Find where the given text appears and provide that cell's center as [X, Y] coordinate. 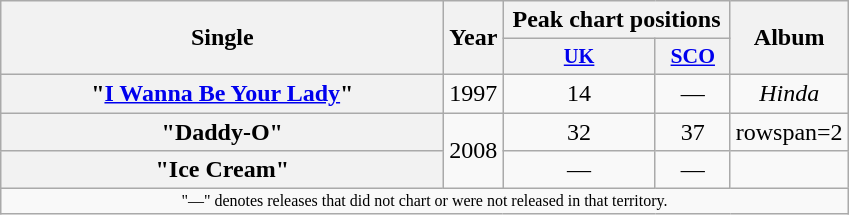
SCO [692, 57]
2008 [474, 150]
Year [474, 38]
1997 [474, 93]
rowspan=2 [789, 131]
32 [579, 131]
"Ice Cream" [222, 170]
14 [579, 93]
"Daddy-O" [222, 131]
Album [789, 38]
"I Wanna Be Your Lady" [222, 93]
Hinda [789, 93]
UK [579, 57]
"—" denotes releases that did not chart or were not released in that territory. [424, 201]
Peak chart positions [616, 20]
37 [692, 131]
Single [222, 38]
